Output the [x, y] coordinate of the center of the cell containing the given text.  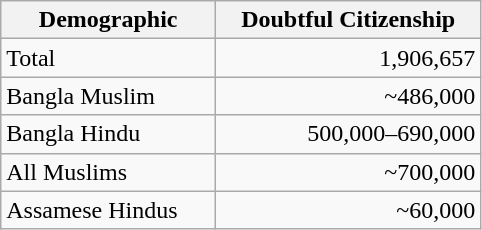
~486,000 [348, 96]
Demographic [108, 20]
Bangla Hindu [108, 134]
Doubtful Citizenship [348, 20]
Assamese Hindus [108, 210]
Bangla Muslim [108, 96]
~60,000 [348, 210]
500,000–690,000 [348, 134]
~700,000 [348, 172]
1,906,657 [348, 58]
All Muslims [108, 172]
Total [108, 58]
